Extract the [x, y] coordinate from the center of the cell holding the provided text.  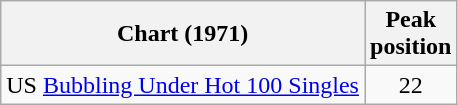
22 [410, 85]
Chart (1971) [183, 34]
US Bubbling Under Hot 100 Singles [183, 85]
Peakposition [410, 34]
